Provide the (x, y) coordinate of the cell's center where the given text is located.  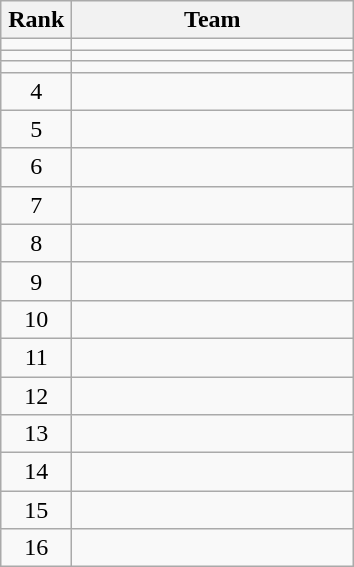
14 (36, 472)
10 (36, 319)
12 (36, 395)
5 (36, 129)
15 (36, 510)
Rank (36, 20)
6 (36, 167)
11 (36, 357)
13 (36, 434)
Team (212, 20)
4 (36, 91)
9 (36, 281)
16 (36, 548)
7 (36, 205)
8 (36, 243)
